For the text-containing cell, return its midpoint in [X, Y] coordinate format. 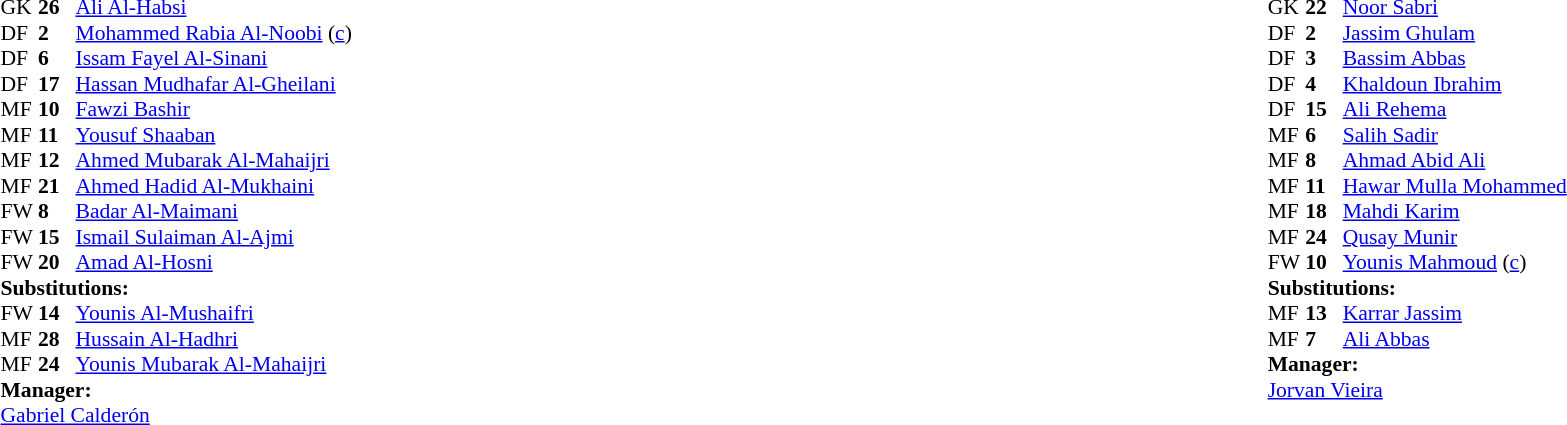
4 [1324, 84]
17 [57, 84]
Jassim Ghulam [1455, 33]
Fawzi Bashir [214, 109]
Qusay Munir [1455, 237]
3 [1324, 59]
Younis Mubarak Al-Mahaijri [214, 365]
21 [57, 186]
Jorvan Vieira [1418, 390]
Issam Fayel Al-Sinani [214, 59]
Ismail Sulaiman Al-Ajmi [214, 237]
Mohammed Rabia Al-Noobi (c) [214, 33]
Ali Abbas [1455, 339]
Mahdi Karim [1455, 211]
Ahmed Hadid Al-Mukhaini [214, 186]
28 [57, 339]
Bassim Abbas [1455, 59]
Hussain Al-Hadhri [214, 339]
20 [57, 263]
Younis Mahmoud (c) [1455, 263]
14 [57, 313]
Amad Al-Hosni [214, 263]
Ali Rehema [1455, 109]
Khaldoun Ibrahim [1455, 84]
Hassan Mudhafar Al-Gheilani [214, 84]
Salih Sadir [1455, 135]
Younis Al-Mushaifri [214, 313]
Yousuf Shaaban [214, 135]
13 [1324, 313]
Ahmed Mubarak Al-Mahaijri [214, 161]
18 [1324, 211]
Karrar Jassim [1455, 313]
12 [57, 161]
Hawar Mulla Mohammed [1455, 186]
7 [1324, 339]
Ahmad Abid Ali [1455, 161]
Badar Al-Maimani [214, 211]
